For the text-containing cell, return its midpoint in [x, y] coordinate format. 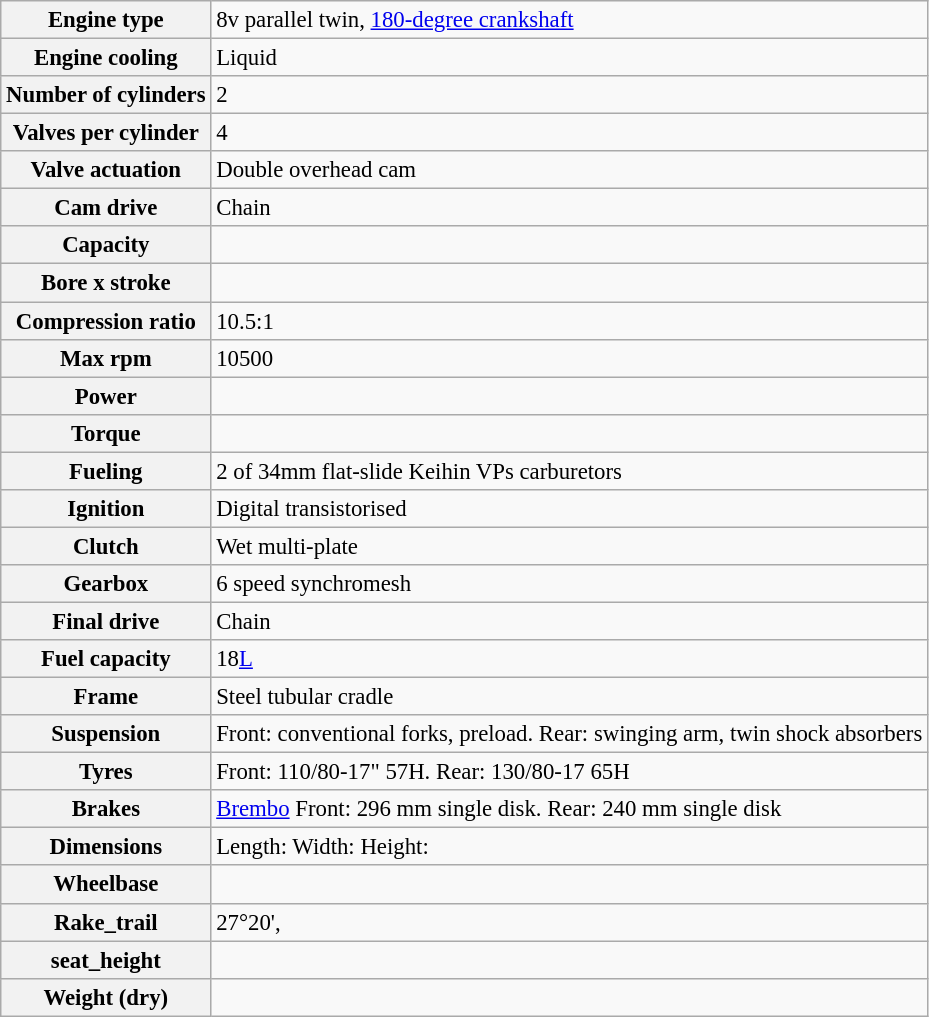
Double overhead cam [570, 170]
Digital transistorised [570, 509]
Final drive [106, 621]
Brembo Front: 296 mm single disk. Rear: 240 mm single disk [570, 809]
6 speed synchromesh [570, 584]
Weight (dry) [106, 997]
Max rpm [106, 358]
Tyres [106, 772]
Rake_trail [106, 922]
2 of 34mm flat-slide Keihin VPs carburetors [570, 471]
Wet multi-plate [570, 546]
Power [106, 396]
Number of cylinders [106, 95]
8v parallel twin, 180-degree crankshaft [570, 20]
Valves per cylinder [106, 133]
Clutch [106, 546]
Torque [106, 433]
10.5:1 [570, 321]
Wheelbase [106, 885]
Suspension [106, 734]
Bore x stroke [106, 283]
Frame [106, 697]
2 [570, 95]
Length: Width: Height: [570, 847]
Dimensions [106, 847]
Ignition [106, 509]
Compression ratio [106, 321]
Cam drive [106, 208]
Fuel capacity [106, 659]
Steel tubular cradle [570, 697]
Front: 110/80-17" 57H. Rear: 130/80-17 65H [570, 772]
18L [570, 659]
Gearbox [106, 584]
27°20', [570, 922]
10500 [570, 358]
Front: conventional forks, preload. Rear: swinging arm, twin shock absorbers [570, 734]
Valve actuation [106, 170]
Fueling [106, 471]
Engine cooling [106, 58]
Liquid [570, 58]
Brakes [106, 809]
4 [570, 133]
Engine type [106, 20]
seat_height [106, 960]
Capacity [106, 245]
